Locate the cell with the specified text and output its (x, y) center coordinate. 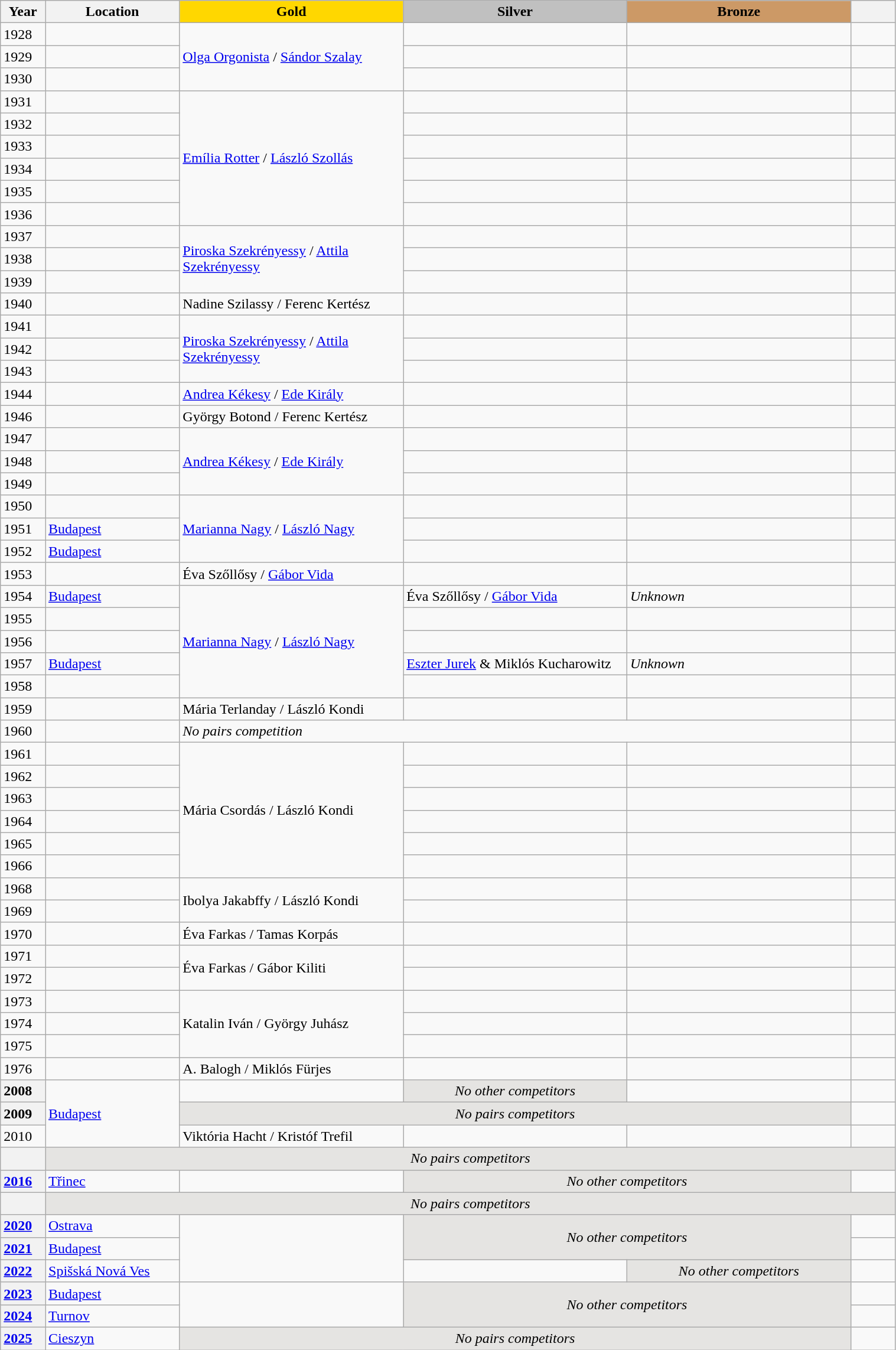
Location (112, 12)
1942 (23, 349)
1972 (23, 978)
Turnov (112, 1316)
1934 (23, 169)
1931 (23, 102)
1950 (23, 506)
1970 (23, 933)
Viktória Hacht / Kristóf Trefil (292, 1136)
2024 (23, 1316)
2020 (23, 1226)
Třinec (112, 1181)
1949 (23, 484)
1947 (23, 439)
1973 (23, 1001)
1976 (23, 1069)
1936 (23, 214)
1958 (23, 687)
1956 (23, 641)
Silver (515, 12)
1962 (23, 776)
1971 (23, 956)
1940 (23, 304)
1954 (23, 596)
1930 (23, 79)
Ostrava (112, 1226)
Cieszyn (112, 1338)
1975 (23, 1046)
1937 (23, 236)
1935 (23, 191)
2025 (23, 1338)
1939 (23, 282)
Year (23, 12)
1960 (23, 731)
1974 (23, 1024)
1951 (23, 529)
2010 (23, 1136)
Ibolya Jakabffy / László Kondi (292, 900)
Olga Orgonista / Sándor Szalay (292, 57)
1944 (23, 394)
2023 (23, 1293)
Emília Rotter / László Szollás (292, 158)
Spišská Nová Ves (112, 1271)
Nadine Szilassy / Ferenc Kertész (292, 304)
1959 (23, 709)
1965 (23, 844)
1948 (23, 461)
Éva Farkas / Gábor Kiliti (292, 967)
No pairs competition (515, 731)
2022 (23, 1271)
1964 (23, 821)
1938 (23, 259)
1932 (23, 124)
1968 (23, 889)
1946 (23, 417)
György Botond / Ferenc Kertész (292, 417)
1933 (23, 147)
1928 (23, 34)
Bronze (738, 12)
Mária Csordás / László Kondi (292, 810)
2021 (23, 1248)
1941 (23, 327)
1955 (23, 619)
1957 (23, 664)
1929 (23, 57)
1953 (23, 574)
2009 (23, 1114)
1943 (23, 372)
Katalin Iván / György Juhász (292, 1024)
2008 (23, 1091)
Éva Farkas / Tamas Korpás (292, 933)
Gold (292, 12)
1952 (23, 551)
1966 (23, 866)
1969 (23, 911)
2016 (23, 1181)
Eszter Jurek & Miklós Kucharowitz (515, 664)
1963 (23, 799)
Mária Terlanday / László Kondi (292, 709)
A. Balogh / Miklós Fürjes (292, 1069)
1961 (23, 754)
